Locate the cell with the specified text and output its (x, y) center coordinate. 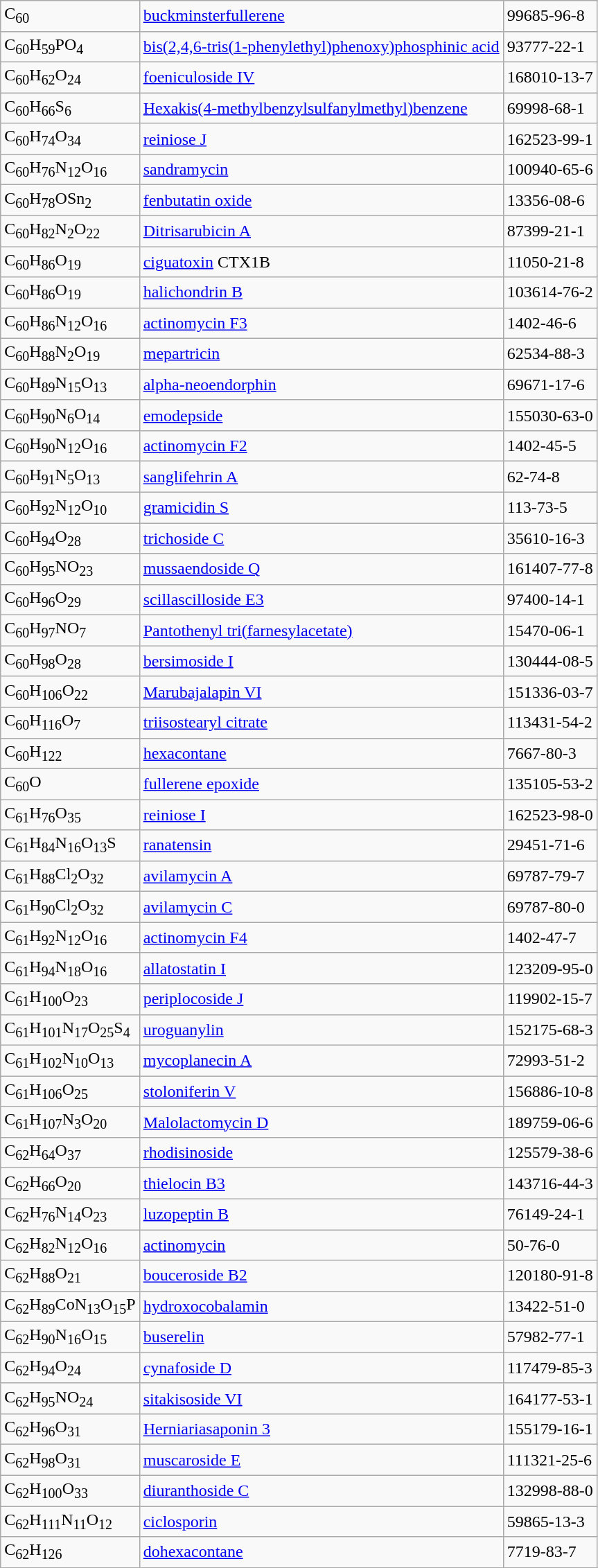
buckminsterfullerene (322, 16)
mycoplanecin A (322, 1060)
97400-14-1 (550, 599)
C60H97NO7 (70, 631)
C62H100O33 (70, 1490)
120180-91-8 (550, 1276)
69787-79-7 (550, 876)
reiniose J (322, 139)
thielocin B3 (322, 1183)
actinomycin F2 (322, 446)
103614-76-2 (550, 292)
actinomycin F4 (322, 937)
periplocoside J (322, 999)
Ditrisarubicin A (322, 231)
gramicidin S (322, 507)
C60H82N2O22 (70, 231)
Herniariasaponin 3 (322, 1429)
C60H94O28 (70, 538)
99685-96-8 (550, 16)
100940-65-6 (550, 169)
C62H126 (70, 1552)
57982-77-1 (550, 1337)
50-76-0 (550, 1244)
C62H64O37 (70, 1152)
dohexacontane (322, 1552)
C61H100O23 (70, 999)
bersimoside I (322, 661)
155179-16-1 (550, 1429)
luzopeptin B (322, 1214)
C60H62O24 (70, 77)
35610-16-3 (550, 538)
C61H107N3O20 (70, 1122)
C62H90N16O15 (70, 1337)
cynafoside D (322, 1368)
7667-80-3 (550, 753)
alpha-neoendorphin (322, 385)
C60H116O7 (70, 723)
rhodisinoside (322, 1152)
29451-71-6 (550, 845)
156886-10-8 (550, 1091)
C61H90Cl2O32 (70, 907)
C61H101N17O25S4 (70, 1030)
buserelin (322, 1337)
C60H59PO4 (70, 46)
1402-45-5 (550, 446)
162523-99-1 (550, 139)
C60H86N12O16 (70, 323)
C61H94N18O16 (70, 968)
allatostatin I (322, 968)
123209-95-0 (550, 968)
C60H74O34 (70, 139)
scillascilloside E3 (322, 599)
halichondrin B (322, 292)
119902-15-7 (550, 999)
76149-24-1 (550, 1214)
diuranthoside C (322, 1490)
sanglifehrin A (322, 477)
C60 (70, 16)
C60H91N5O13 (70, 477)
C62H111N11O12 (70, 1522)
113-73-5 (550, 507)
Malolactomycin D (322, 1122)
Hexakis(4-methylbenzylsulfanylmethyl)benzene (322, 108)
muscaroside E (322, 1460)
125579-38-6 (550, 1152)
C61H88Cl2O32 (70, 876)
93777-22-1 (550, 46)
hexacontane (322, 753)
C60H122 (70, 753)
C62H88O21 (70, 1276)
69998-68-1 (550, 108)
C61H76O35 (70, 815)
C60H90N12O16 (70, 446)
117479-85-3 (550, 1368)
C62H66O20 (70, 1183)
135105-53-2 (550, 784)
1402-46-6 (550, 323)
triisostearyl citrate (322, 723)
trichoside C (322, 538)
162523-98-0 (550, 815)
168010-13-7 (550, 77)
C62H89CoN13O15P (70, 1306)
72993-51-2 (550, 1060)
bis(2,4,6-tris(1-phenylethyl)phenoxy)phosphinic acid (322, 46)
reiniose I (322, 815)
87399-21-1 (550, 231)
mussaendoside Q (322, 569)
avilamycin C (322, 907)
ranatensin (322, 845)
155030-63-0 (550, 415)
143716-44-3 (550, 1183)
152175-68-3 (550, 1030)
13356-08-6 (550, 200)
C60H92N12O10 (70, 507)
fenbutatin oxide (322, 200)
actinomycin (322, 1244)
sitakisoside VI (322, 1398)
C62H96O31 (70, 1429)
C60O (70, 784)
69787-80-0 (550, 907)
Pantothenyl tri(farnesylacetate) (322, 631)
C62H94O24 (70, 1368)
mepartricin (322, 354)
C60H88N2O19 (70, 354)
C61H92N12O16 (70, 937)
C62H82N12O16 (70, 1244)
avilamycin A (322, 876)
151336-03-7 (550, 691)
132998-88-0 (550, 1490)
fullerene epoxide (322, 784)
C60H96O29 (70, 599)
59865-13-3 (550, 1522)
15470-06-1 (550, 631)
sandramycin (322, 169)
13422-51-0 (550, 1306)
ciguatoxin CTX1B (322, 262)
62-74-8 (550, 477)
7719-83-7 (550, 1552)
164177-53-1 (550, 1398)
C60H89N15O13 (70, 385)
62534-88-3 (550, 354)
11050-21-8 (550, 262)
161407-77-8 (550, 569)
C61H102N10O13 (70, 1060)
C60H76N12O16 (70, 169)
C61H106O25 (70, 1091)
actinomycin F3 (322, 323)
69671-17-6 (550, 385)
bouceroside B2 (322, 1276)
113431-54-2 (550, 723)
C60H90N6O14 (70, 415)
C60H78OSn2 (70, 200)
stoloniferin V (322, 1091)
C62H98O31 (70, 1460)
C62H95NO24 (70, 1398)
uroguanylin (322, 1030)
111321-25-6 (550, 1460)
C60H106O22 (70, 691)
foeniculoside IV (322, 77)
C60H95NO23 (70, 569)
hydroxocobalamin (322, 1306)
189759-06-6 (550, 1122)
C62H76N14O23 (70, 1214)
1402-47-7 (550, 937)
Marubajalapin VI (322, 691)
130444-08-5 (550, 661)
C60H66S6 (70, 108)
C60H98O28 (70, 661)
ciclosporin (322, 1522)
emodepside (322, 415)
C61H84N16O13S (70, 845)
